Detect which cell encompasses the target text, then output its [X, Y] center coordinate. 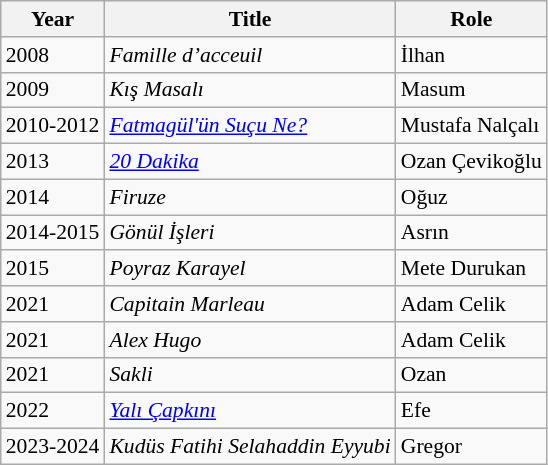
Efe [472, 411]
2014 [53, 197]
Kış Masalı [250, 90]
Alex Hugo [250, 340]
Oğuz [472, 197]
2013 [53, 162]
Mustafa Nalçalı [472, 126]
Fatmagül'ün Suçu Ne? [250, 126]
Asrın [472, 233]
Year [53, 19]
Famille d’acceuil [250, 55]
Gregor [472, 447]
2014-2015 [53, 233]
Title [250, 19]
Ozan Çevikoğlu [472, 162]
İlhan [472, 55]
Firuze [250, 197]
Ozan [472, 375]
20 Dakika [250, 162]
Mete Durukan [472, 269]
Capitain Marleau [250, 304]
Role [472, 19]
2010-2012 [53, 126]
2015 [53, 269]
Yalı Çapkını [250, 411]
2023-2024 [53, 447]
2008 [53, 55]
Sakli [250, 375]
2009 [53, 90]
Poyraz Karayel [250, 269]
Masum [472, 90]
2022 [53, 411]
Gönül İşleri [250, 233]
Kudüs Fatihi Selahaddin Eyyubi [250, 447]
